Pinpoint the cell where the given text exists, returning its [x, y] midpoint coordinate. 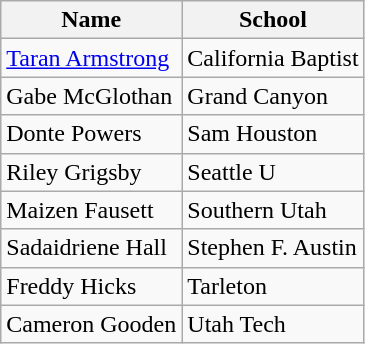
Gabe McGlothan [92, 96]
Seattle U [273, 172]
Maizen Fausett [92, 210]
Southern Utah [273, 210]
Cameron Gooden [92, 324]
Grand Canyon [273, 96]
Freddy Hicks [92, 286]
Tarleton [273, 286]
Sadaidriene Hall [92, 248]
Utah Tech [273, 324]
Donte Powers [92, 134]
School [273, 20]
Name [92, 20]
Sam Houston [273, 134]
Stephen F. Austin [273, 248]
Riley Grigsby [92, 172]
Taran Armstrong [92, 58]
California Baptist [273, 58]
